Search for the cell housing the specified text and yield its [X, Y] center coordinate. 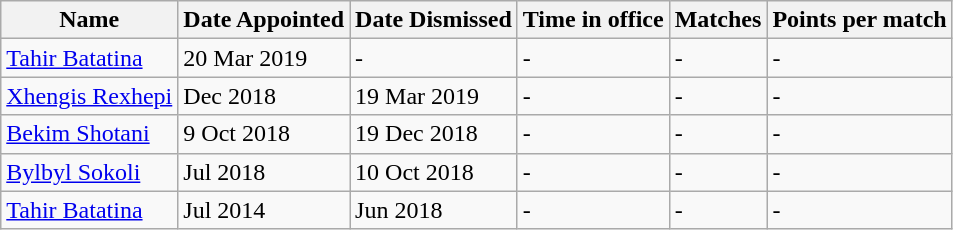
Name [90, 20]
Dec 2018 [264, 96]
Points per match [860, 20]
9 Oct 2018 [264, 134]
Time in office [593, 20]
19 Dec 2018 [434, 134]
Date Appointed [264, 20]
20 Mar 2019 [264, 58]
Xhengis Rexhepi [90, 96]
Bekim Shotani [90, 134]
Jul 2014 [264, 210]
Matches [718, 20]
Jul 2018 [264, 172]
Bylbyl Sokoli [90, 172]
19 Mar 2019 [434, 96]
Jun 2018 [434, 210]
Date Dismissed [434, 20]
10 Oct 2018 [434, 172]
